Detect which cell encompasses the target text, then output its (X, Y) center coordinate. 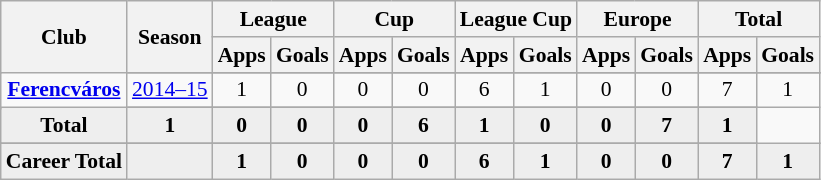
Europe (638, 19)
Club (64, 36)
2014–15 (170, 90)
Season (170, 36)
League (274, 19)
Career Total (64, 162)
Ferencváros (64, 90)
League Cup (516, 19)
Cup (394, 19)
